Identify which cell holds the provided text, then report its [X, Y] central coordinate. 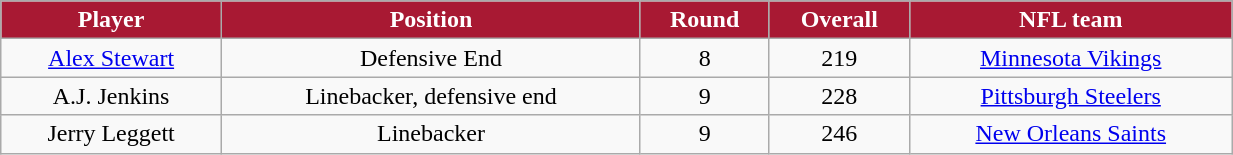
NFL team [1071, 20]
Linebacker [430, 134]
Jerry Leggett [112, 134]
A.J. Jenkins [112, 96]
Linebacker, defensive end [430, 96]
Pittsburgh Steelers [1071, 96]
Alex Stewart [112, 58]
New Orleans Saints [1071, 134]
246 [840, 134]
Minnesota Vikings [1071, 58]
Player [112, 20]
Position [430, 20]
228 [840, 96]
Overall [840, 20]
8 [704, 58]
Round [704, 20]
219 [840, 58]
Defensive End [430, 58]
